Detect which cell encompasses the target text, then output its [X, Y] center coordinate. 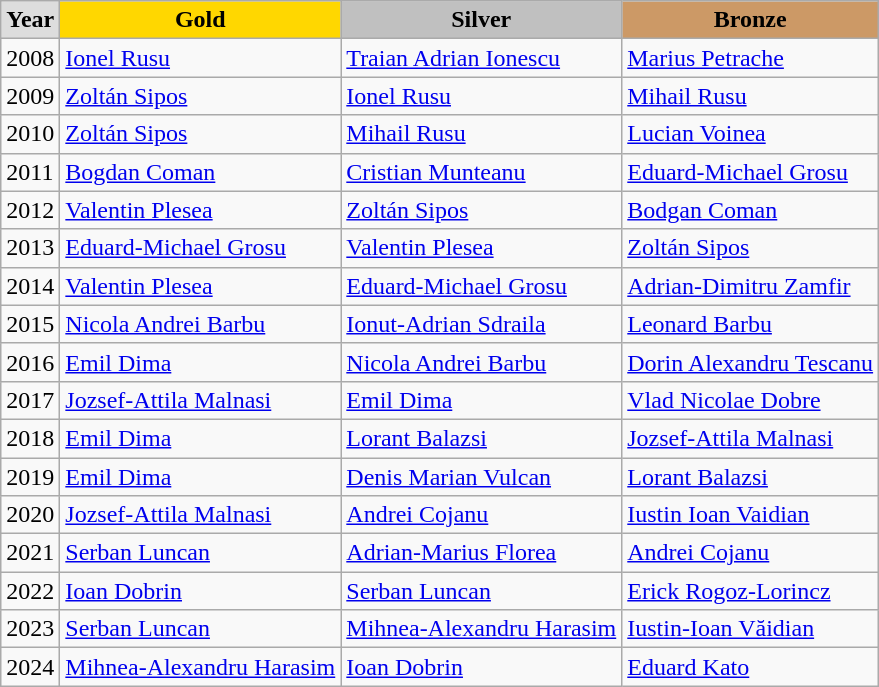
2016 [30, 362]
2017 [30, 400]
2008 [30, 58]
2022 [30, 591]
2024 [30, 667]
2012 [30, 210]
2015 [30, 324]
Ionut-Adrian Sdraila [482, 324]
Bogdan Coman [200, 172]
Leonard Barbu [750, 324]
2021 [30, 553]
2020 [30, 515]
2010 [30, 134]
Adrian-Dimitru Zamfir [750, 286]
Erick Rogoz-Lorincz [750, 591]
2011 [30, 172]
Bodgan Coman [750, 210]
Dorin Alexandru Tescanu [750, 362]
Year [30, 20]
Eduard Kato [750, 667]
2013 [30, 248]
Lucian Voinea [750, 134]
Adrian-Marius Florea [482, 553]
Denis Marian Vulcan [482, 477]
Silver [482, 20]
2014 [30, 286]
2018 [30, 438]
Gold [200, 20]
Iustin-Ioan Văidian [750, 629]
2019 [30, 477]
Vlad Nicolae Dobre [750, 400]
Bronze [750, 20]
2009 [30, 96]
Iustin Ioan Vaidian [750, 515]
Cristian Munteanu [482, 172]
Traian Adrian Ionescu [482, 58]
2023 [30, 629]
Marius Petrache [750, 58]
